Output the [x, y] coordinate of the center of the cell containing the given text.  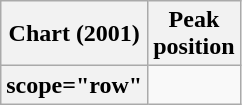
Chart (2001) [74, 34]
Peakposition [194, 34]
scope="row" [74, 85]
